From the cell containing the given text, extract its center point as [x, y] coordinate. 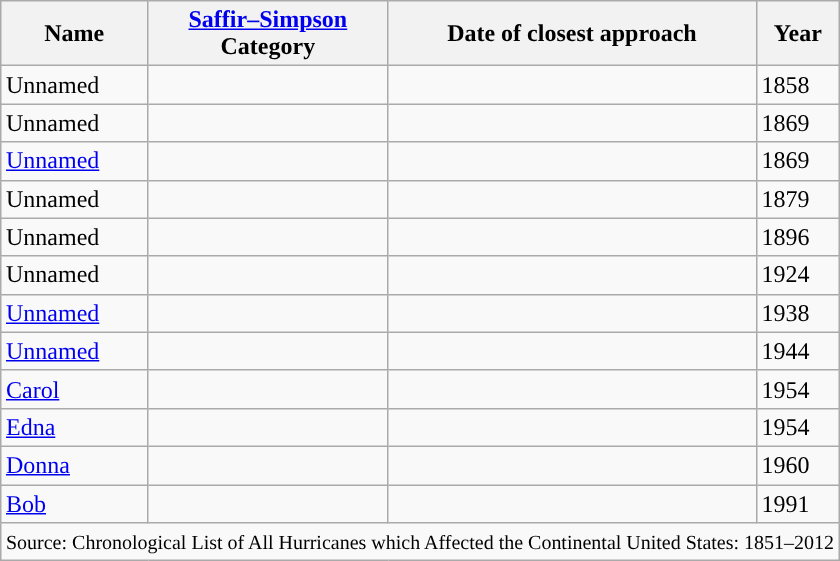
Bob [74, 503]
Saffir–SimpsonCategory [268, 34]
Source: Chronological List of All Hurricanes which Affected the Continental United States: 1851–2012 [420, 542]
1858 [798, 85]
1991 [798, 503]
Name [74, 34]
Year [798, 34]
Donna [74, 465]
1938 [798, 313]
Carol [74, 389]
1944 [798, 351]
1896 [798, 237]
Edna [74, 427]
1924 [798, 275]
1879 [798, 199]
1960 [798, 465]
Date of closest approach [572, 34]
